Capture the cell that displays the provided text and extract its [x, y] central coordinate. 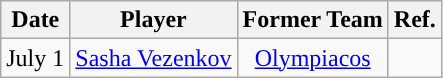
July 1 [36, 58]
Ref. [414, 20]
Olympiacos [312, 58]
Date [36, 20]
Former Team [312, 20]
Player [154, 20]
Sasha Vezenkov [154, 58]
